Locate the cell with the specified text and output its (x, y) center coordinate. 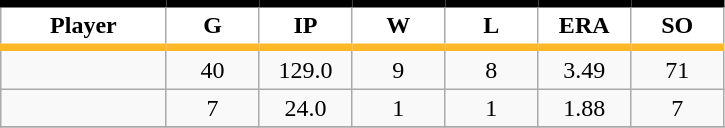
W (398, 26)
24.0 (306, 108)
9 (398, 68)
Player (84, 26)
1.88 (584, 108)
ERA (584, 26)
IP (306, 26)
3.49 (584, 68)
G (212, 26)
40 (212, 68)
SO (678, 26)
129.0 (306, 68)
L (492, 26)
71 (678, 68)
8 (492, 68)
